Locate the cell with the specified text and output its (X, Y) center coordinate. 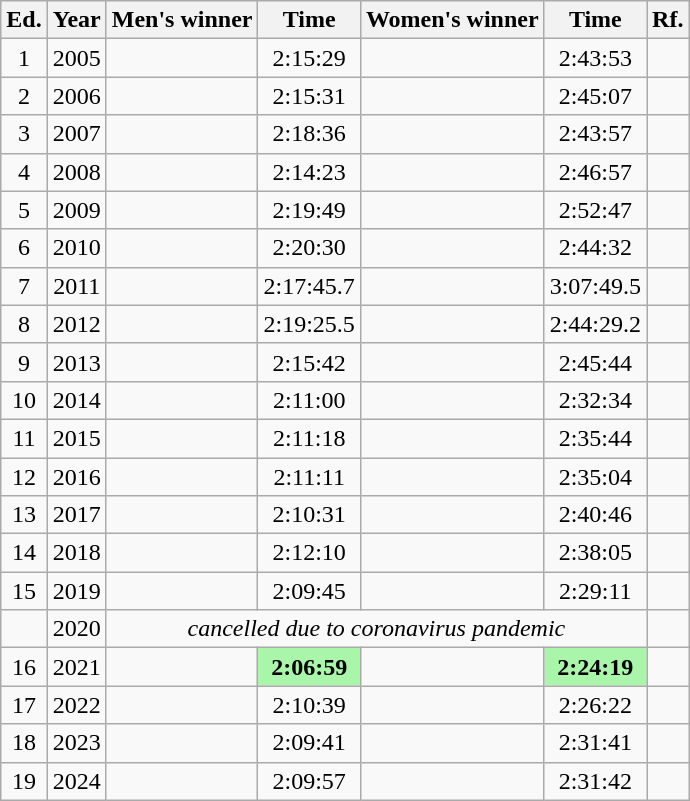
2022 (76, 705)
7 (24, 286)
2024 (76, 781)
2015 (76, 438)
2:40:46 (595, 515)
8 (24, 324)
2:52:47 (595, 210)
10 (24, 400)
2:20:30 (309, 248)
2:45:44 (595, 362)
cancelled due to coronavirus pandemic (376, 629)
3 (24, 134)
2 (24, 96)
2:10:31 (309, 515)
2017 (76, 515)
2:15:29 (309, 58)
Year (76, 20)
18 (24, 743)
2:11:11 (309, 477)
2008 (76, 172)
2023 (76, 743)
5 (24, 210)
2:09:41 (309, 743)
13 (24, 515)
2:12:10 (309, 553)
2:43:57 (595, 134)
14 (24, 553)
19 (24, 781)
2:43:53 (595, 58)
2:06:59 (309, 667)
2012 (76, 324)
2014 (76, 400)
2:15:31 (309, 96)
2:26:22 (595, 705)
2:45:07 (595, 96)
2006 (76, 96)
2009 (76, 210)
2:14:23 (309, 172)
2007 (76, 134)
Men's winner (182, 20)
1 (24, 58)
Rf. (668, 20)
2013 (76, 362)
15 (24, 591)
2020 (76, 629)
2016 (76, 477)
2011 (76, 286)
2:19:49 (309, 210)
2:29:11 (595, 591)
2005 (76, 58)
2:31:41 (595, 743)
2:09:45 (309, 591)
4 (24, 172)
2:44:29.2 (595, 324)
2:11:18 (309, 438)
2021 (76, 667)
6 (24, 248)
12 (24, 477)
2:19:25.5 (309, 324)
2:44:32 (595, 248)
2:35:04 (595, 477)
17 (24, 705)
2:32:34 (595, 400)
2:10:39 (309, 705)
2:46:57 (595, 172)
2:24:19 (595, 667)
2019 (76, 591)
Women's winner (452, 20)
Ed. (24, 20)
11 (24, 438)
9 (24, 362)
2:09:57 (309, 781)
2:38:05 (595, 553)
2:11:00 (309, 400)
2:17:45.7 (309, 286)
2018 (76, 553)
16 (24, 667)
2010 (76, 248)
2:31:42 (595, 781)
2:15:42 (309, 362)
3:07:49.5 (595, 286)
2:35:44 (595, 438)
2:18:36 (309, 134)
